From the cell containing the given text, extract its center point as (X, Y) coordinate. 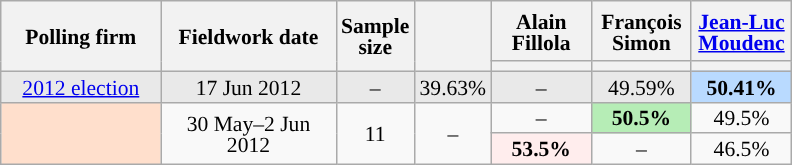
11 (375, 133)
Alain Fillola (541, 31)
49.5% (741, 118)
Samplesize (375, 36)
17 Jun 2012 (248, 86)
39.63% (452, 86)
46.5% (741, 150)
Polling firm (81, 36)
François Simon (641, 31)
2012 election (81, 86)
53.5% (541, 150)
50.41% (741, 86)
Jean-Luc Moudenc (741, 31)
50.5% (641, 118)
30 May–2 Jun 2012 (248, 133)
Fieldwork date (248, 36)
49.59% (641, 86)
